Pinpoint the cell where the given text exists, returning its [X, Y] midpoint coordinate. 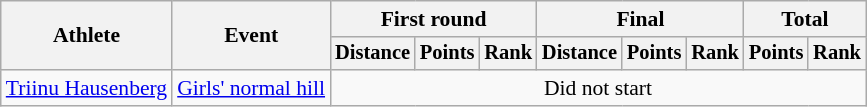
Triinu Hausenberg [86, 88]
Total [805, 19]
Event [251, 36]
First round [434, 19]
Athlete [86, 36]
Girls' normal hill [251, 88]
Did not start [598, 88]
Final [640, 19]
